Locate the cell with the specified text and output its [X, Y] center coordinate. 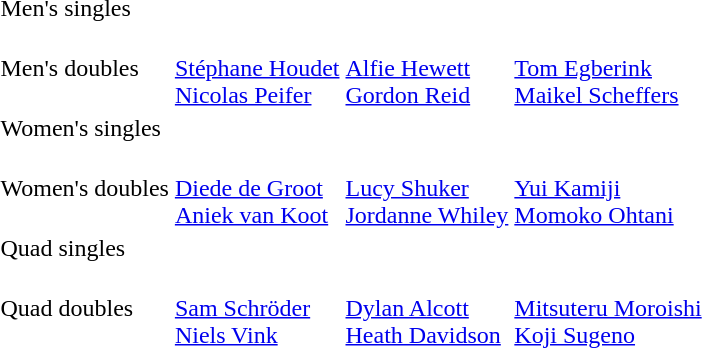
Lucy ShukerJordanne Whiley [427, 188]
Alfie HewettGordon Reid [427, 68]
Stéphane HoudetNicolas Peifer [257, 68]
Diede de GrootAniek van Koot [257, 188]
